Determine the [x, y] coordinate at the center of the cell enclosing the given text.  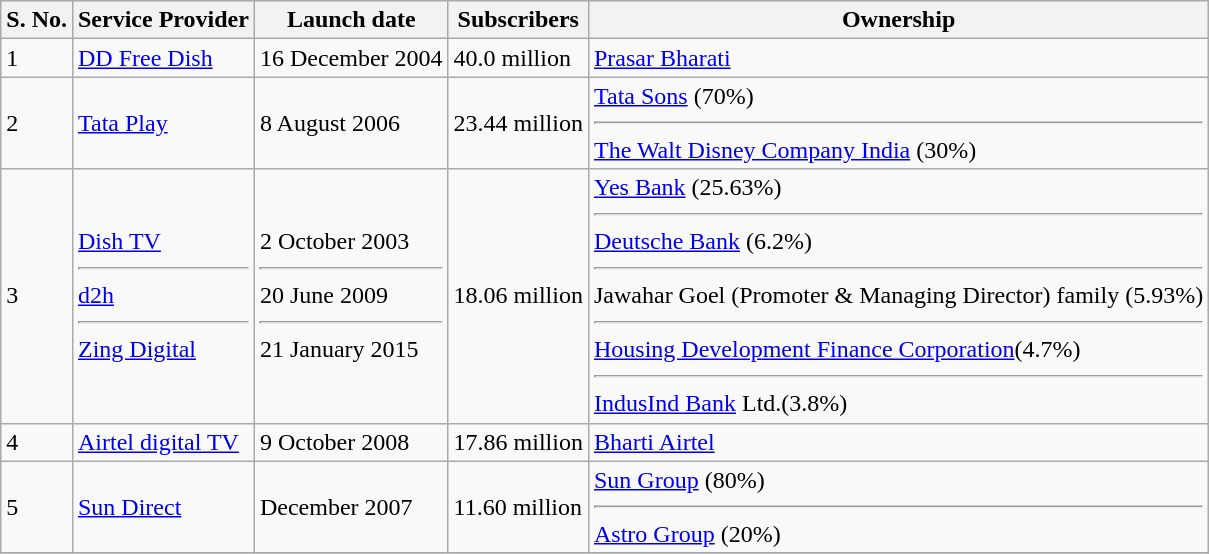
Dish TVd2hZing Digital [163, 296]
Sun Group (80%)Astro Group (20%) [898, 507]
18.06 million [518, 296]
Ownership [898, 20]
40.0 million [518, 58]
2 [37, 123]
Service Provider [163, 20]
1 [37, 58]
9 October 2008 [351, 442]
Sun Direct [163, 507]
Prasar Bharati [898, 58]
23.44 million [518, 123]
11.60 million [518, 507]
17.86 million [518, 442]
16 December 2004 [351, 58]
2 October 200320 June 200921 January 2015 [351, 296]
December 2007 [351, 507]
Tata Sons (70%)The Walt Disney Company India (30%) [898, 123]
Launch date [351, 20]
4 [37, 442]
S. No. [37, 20]
Tata Play [163, 123]
3 [37, 296]
Bharti Airtel [898, 442]
Subscribers [518, 20]
Airtel digital TV [163, 442]
8 August 2006 [351, 123]
DD Free Dish [163, 58]
5 [37, 507]
